Determine the (x, y) coordinate at the center of the cell enclosing the given text.  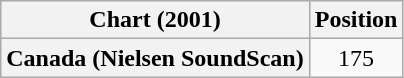
175 (356, 58)
Position (356, 20)
Chart (2001) (155, 20)
Canada (Nielsen SoundScan) (155, 58)
